Output the (x, y) coordinate of the center of the cell containing the given text.  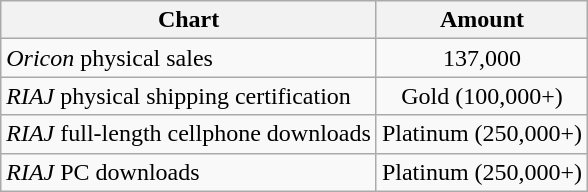
137,000 (482, 58)
RIAJ PC downloads (189, 172)
Chart (189, 20)
RIAJ full-length cellphone downloads (189, 134)
RIAJ physical shipping certification (189, 96)
Oricon physical sales (189, 58)
Gold (100,000+) (482, 96)
Amount (482, 20)
